Provide the (x, y) coordinate of the cell's center where the given text is located.  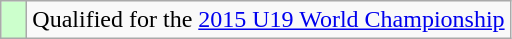
Qualified for the 2015 U19 World Championship (268, 20)
